Provide the [X, Y] coordinate of the cell's center where the given text is located.  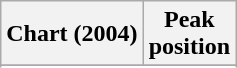
Chart (2004) [72, 34]
Peakposition [189, 34]
